Find where the given text appears and provide that cell's center as [x, y] coordinate. 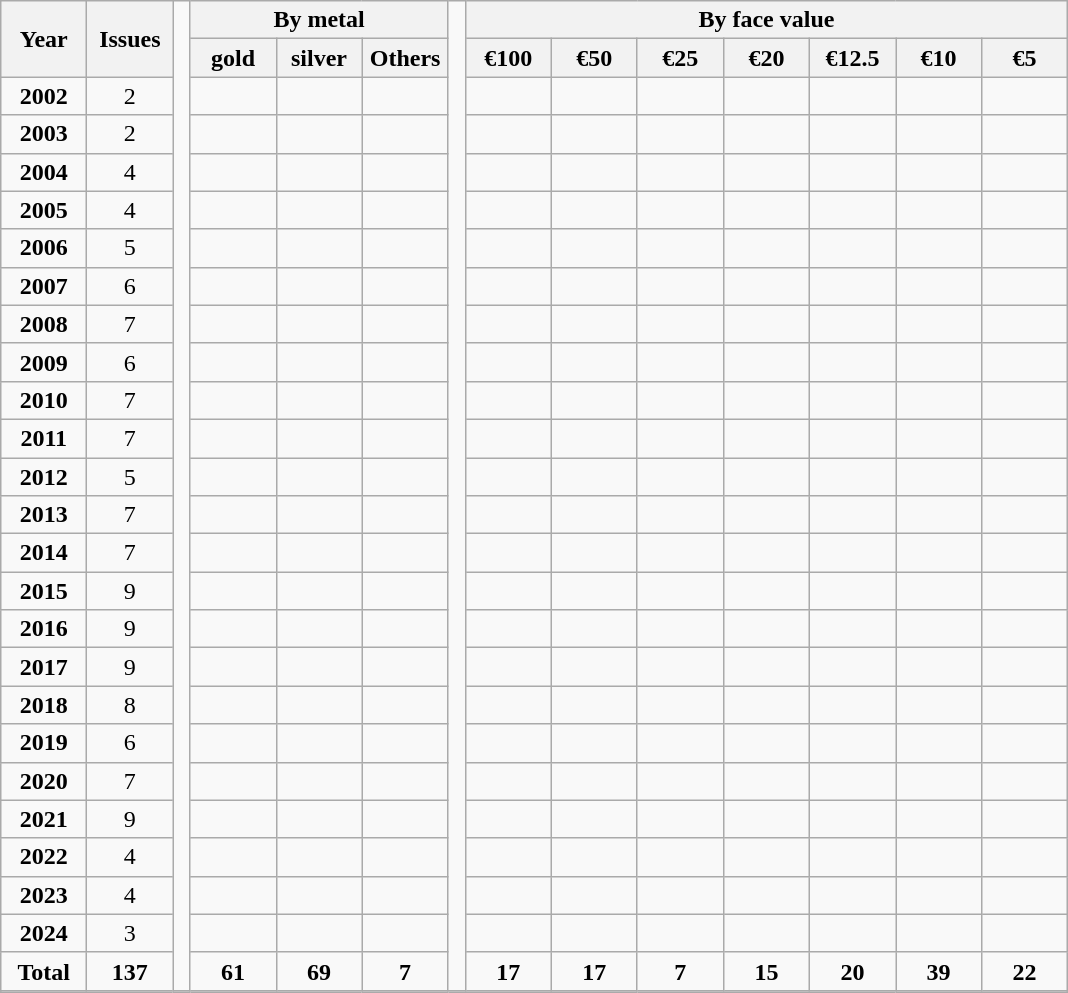
€10 [939, 58]
2021 [44, 819]
Year [44, 39]
€100 [508, 58]
3 [130, 933]
2014 [44, 553]
2004 [44, 172]
2024 [44, 933]
2011 [44, 438]
€12.5 [852, 58]
2007 [44, 286]
137 [130, 971]
2012 [44, 477]
61 [233, 971]
15 [766, 971]
2009 [44, 362]
2020 [44, 781]
By face value [766, 20]
2002 [44, 96]
2017 [44, 667]
2008 [44, 324]
20 [852, 971]
2023 [44, 895]
39 [939, 971]
2005 [44, 210]
2018 [44, 705]
2006 [44, 248]
2013 [44, 515]
2016 [44, 629]
2019 [44, 743]
2015 [44, 591]
Others [405, 58]
2010 [44, 400]
8 [130, 705]
€25 [680, 58]
€5 [1025, 58]
2022 [44, 857]
22 [1025, 971]
€20 [766, 58]
€50 [594, 58]
silver [319, 58]
2003 [44, 134]
Issues [130, 39]
Total [44, 971]
By metal [319, 20]
gold [233, 58]
69 [319, 971]
